Capture the cell that displays the provided text and extract its [x, y] central coordinate. 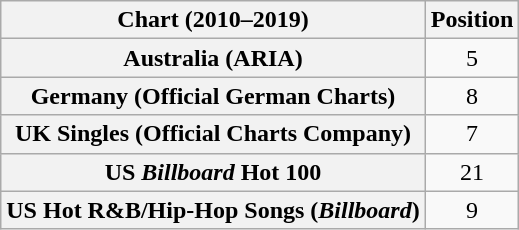
US Hot R&B/Hip-Hop Songs (Billboard) [213, 210]
Chart (2010–2019) [213, 20]
7 [472, 134]
US Billboard Hot 100 [213, 172]
8 [472, 96]
Australia (ARIA) [213, 58]
Position [472, 20]
UK Singles (Official Charts Company) [213, 134]
21 [472, 172]
5 [472, 58]
Germany (Official German Charts) [213, 96]
9 [472, 210]
